Return (x, y) of the center of cell containing provided text 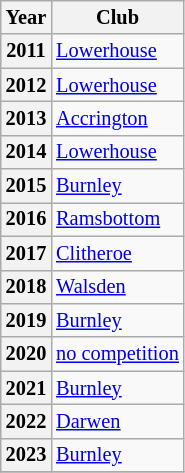
Club (118, 17)
2022 (26, 421)
2019 (26, 320)
2016 (26, 219)
2018 (26, 287)
2023 (26, 455)
2011 (26, 51)
Ramsbottom (118, 219)
Walsden (118, 287)
Darwen (118, 421)
Clitheroe (118, 253)
2021 (26, 388)
no competition (118, 354)
2012 (26, 85)
2013 (26, 118)
2014 (26, 152)
2015 (26, 186)
Accrington (118, 118)
2017 (26, 253)
2020 (26, 354)
Year (26, 17)
